Output the [X, Y] coordinate of the center of the cell containing the given text.  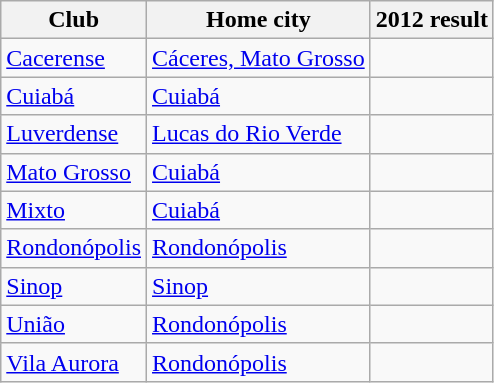
Club [74, 20]
Mato Grosso [74, 172]
Luverdense [74, 134]
Cáceres, Mato Grosso [259, 58]
Vila Aurora [74, 362]
2012 result [432, 20]
Mixto [74, 210]
Lucas do Rio Verde [259, 134]
Home city [259, 20]
Cacerense [74, 58]
União [74, 324]
